Pinpoint the cell where the given text exists, returning its (X, Y) midpoint coordinate. 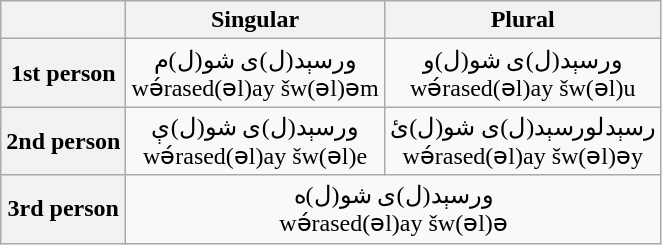
ورسېد(ل)ی شو(ل)وwə́rased(əl)ay šw(əl)u (522, 73)
رسېدلورسېد(ل)ی شو(ل)ئwə́rased(əl)ay šw(əl)əy (522, 141)
1st person (64, 73)
ورسېد(ل)ی شو(ل)مwə́rased(əl)ay šw(əl)əm (255, 73)
3rd person (64, 209)
ورسېد(ل)ی شو(ل)ېwə́rased(əl)ay šw(əl)e (255, 141)
Plural (522, 20)
2nd person (64, 141)
Singular (255, 20)
ورسېد(ل)ی شو(ل)هwə́rased(əl)ay šw(əl)ə (394, 209)
